Return the [X, Y] coordinate for the center point of the cell that contains the specified text.  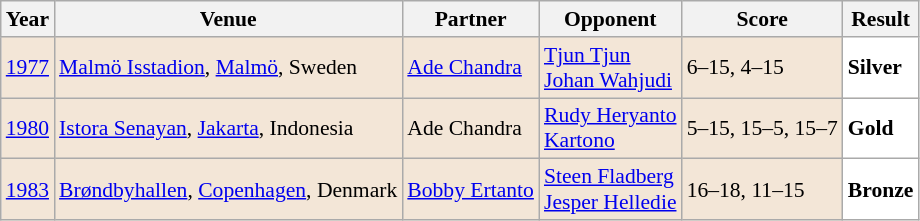
Bobby Ertanto [470, 190]
Score [762, 19]
1977 [28, 68]
Silver [881, 68]
6–15, 4–15 [762, 68]
Bronze [881, 190]
Partner [470, 19]
16–18, 11–15 [762, 190]
Steen Fladberg Jesper Helledie [610, 190]
1980 [28, 128]
1983 [28, 190]
Opponent [610, 19]
Venue [228, 19]
Gold [881, 128]
5–15, 15–5, 15–7 [762, 128]
Malmö Isstadion, Malmö, Sweden [228, 68]
Istora Senayan, Jakarta, Indonesia [228, 128]
Brøndbyhallen, Copenhagen, Denmark [228, 190]
Rudy Heryanto Kartono [610, 128]
Year [28, 19]
Tjun Tjun Johan Wahjudi [610, 68]
Result [881, 19]
